Scan for the cell matching the given text and deliver its (X, Y) coordinate at center. 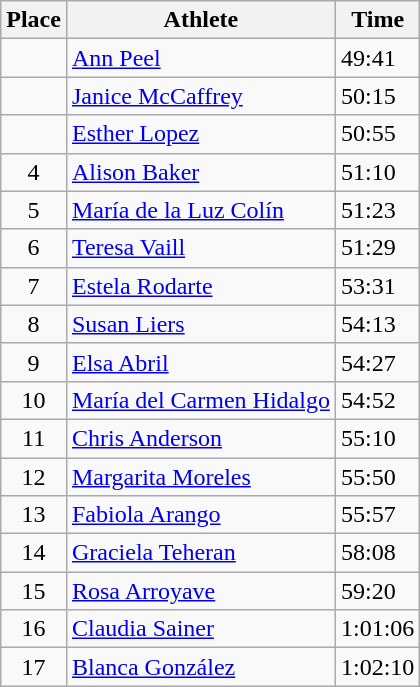
Margarita Moreles (200, 477)
51:10 (377, 172)
María de la Luz Colín (200, 210)
Time (377, 20)
16 (34, 629)
Chris Anderson (200, 438)
55:10 (377, 438)
5 (34, 210)
55:57 (377, 515)
10 (34, 400)
Ann Peel (200, 58)
Elsa Abril (200, 362)
Graciela Teheran (200, 553)
54:13 (377, 324)
Athlete (200, 20)
Rosa Arroyave (200, 591)
51:23 (377, 210)
11 (34, 438)
15 (34, 591)
8 (34, 324)
Blanca González (200, 667)
1:01:06 (377, 629)
54:27 (377, 362)
59:20 (377, 591)
Fabiola Arango (200, 515)
14 (34, 553)
1:02:10 (377, 667)
Alison Baker (200, 172)
Estela Rodarte (200, 286)
55:50 (377, 477)
13 (34, 515)
Place (34, 20)
Esther Lopez (200, 134)
53:31 (377, 286)
54:52 (377, 400)
51:29 (377, 248)
50:15 (377, 96)
Janice McCaffrey (200, 96)
49:41 (377, 58)
Teresa Vaill (200, 248)
12 (34, 477)
María del Carmen Hidalgo (200, 400)
Claudia Sainer (200, 629)
7 (34, 286)
6 (34, 248)
4 (34, 172)
50:55 (377, 134)
17 (34, 667)
9 (34, 362)
58:08 (377, 553)
Susan Liers (200, 324)
